Find where the given text appears and provide that cell's center as (x, y) coordinate. 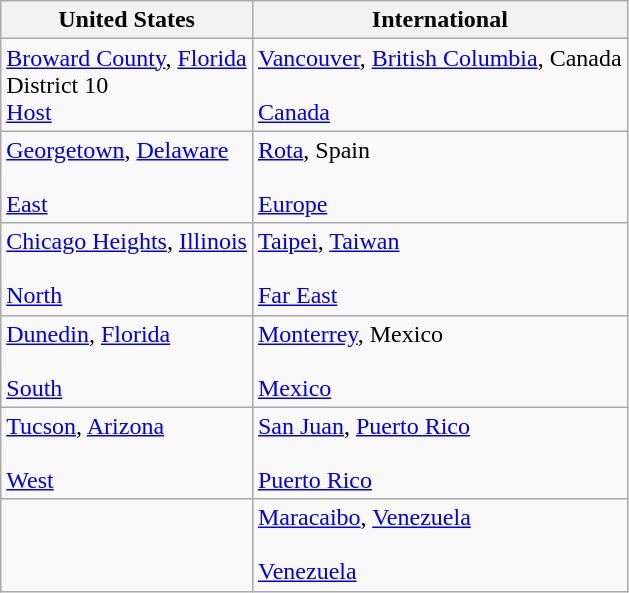
Dunedin, FloridaSouth (127, 361)
Vancouver, British Columbia, CanadaCanada (440, 85)
Chicago Heights, IllinoisNorth (127, 269)
International (440, 20)
San Juan, Puerto Rico Puerto Rico (440, 453)
Tucson, ArizonaWest (127, 453)
Broward County, FloridaDistrict 10Host (127, 85)
Georgetown, DelawareEast (127, 177)
Maracaibo, Venezuela Venezuela (440, 545)
United States (127, 20)
Rota, SpainEurope (440, 177)
Taipei, TaiwanFar East (440, 269)
Monterrey, Mexico Mexico (440, 361)
